From the cell containing the given text, extract its center point as (X, Y) coordinate. 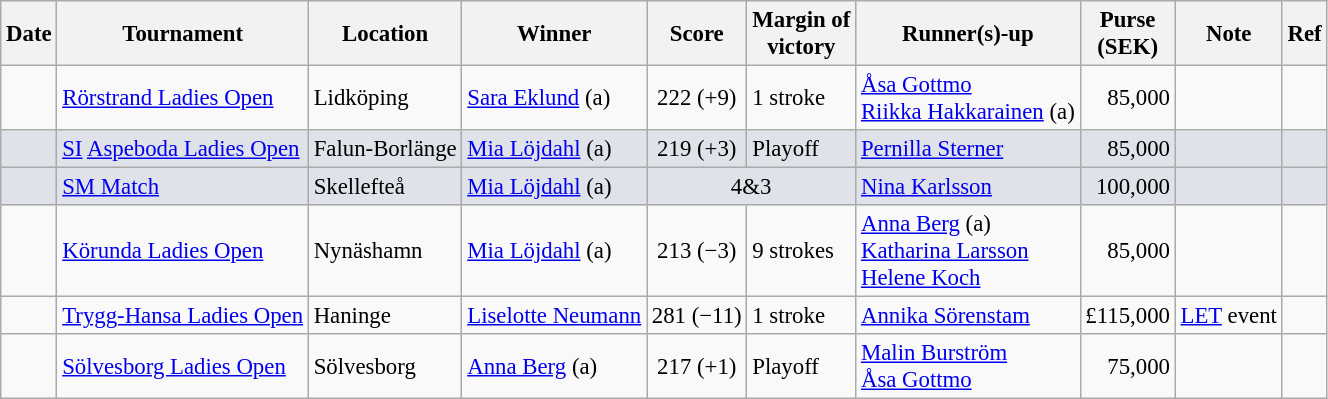
Skellefteå (385, 187)
Pernilla Sterner (968, 149)
Sara Eklund (a) (554, 98)
100,000 (1128, 187)
Tournament (182, 34)
Date (29, 34)
£115,000 (1128, 316)
219 (+3) (697, 149)
SM Match (182, 187)
4&3 (752, 187)
213 (−3) (697, 251)
217 (+1) (697, 366)
Annika Sörenstam (968, 316)
Winner (554, 34)
Liselotte Neumann (554, 316)
Lidköping (385, 98)
Anna Berg (a) Katharina Larsson Helene Koch (968, 251)
Score (697, 34)
SI Aspeboda Ladies Open (182, 149)
Körunda Ladies Open (182, 251)
Nina Karlsson (968, 187)
Trygg-Hansa Ladies Open (182, 316)
9 strokes (802, 251)
Note (1228, 34)
Sölvesborg (385, 366)
Purse(SEK) (1128, 34)
Åsa Gottmo Riikka Hakkarainen (a) (968, 98)
Sölvesborg Ladies Open (182, 366)
Haninge (385, 316)
Anna Berg (a) (554, 366)
Falun-Borlänge (385, 149)
Margin ofvictory (802, 34)
Nynäshamn (385, 251)
Ref (1304, 34)
Runner(s)-up (968, 34)
Malin Burström Åsa Gottmo (968, 366)
75,000 (1128, 366)
LET event (1228, 316)
Location (385, 34)
222 (+9) (697, 98)
Rörstrand Ladies Open (182, 98)
281 (−11) (697, 316)
